Find where the given text appears and provide that cell's center as [X, Y] coordinate. 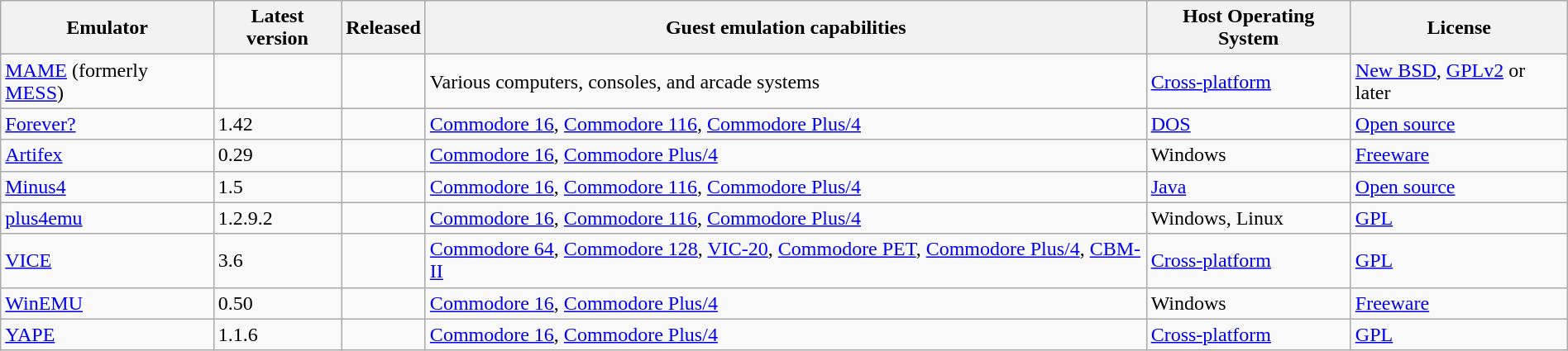
Minus4 [108, 187]
3.6 [277, 261]
WinEMU [108, 303]
0.29 [277, 155]
1.2.9.2 [277, 218]
New BSD, GPLv2 or later [1459, 81]
Host Operating System [1249, 28]
Guest emulation capabilities [786, 28]
Released [384, 28]
1.5 [277, 187]
Windows, Linux [1249, 218]
VICE [108, 261]
plus4emu [108, 218]
YAPE [108, 334]
1.42 [277, 124]
Latest version [277, 28]
Commodore 64, Commodore 128, VIC-20, Commodore PET, Commodore Plus/4, CBM-II [786, 261]
0.50 [277, 303]
MAME (formerly MESS) [108, 81]
Java [1249, 187]
Artifex [108, 155]
License [1459, 28]
1.1.6 [277, 334]
Various computers, consoles, and arcade systems [786, 81]
Emulator [108, 28]
Forever? [108, 124]
DOS [1249, 124]
